Identify which cell holds the provided text, then report its (x, y) central coordinate. 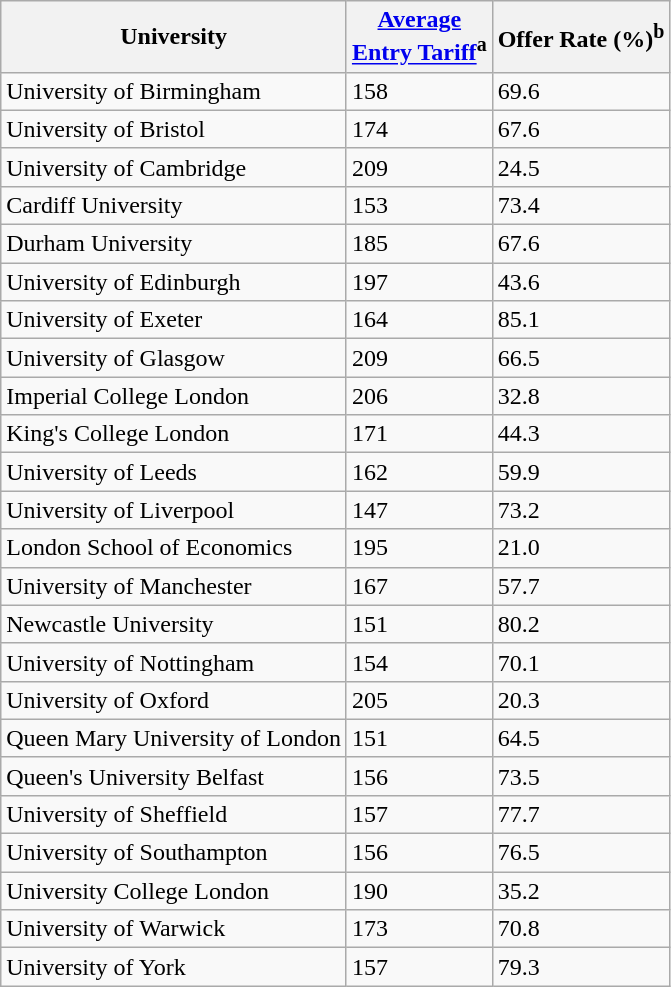
73.4 (581, 205)
167 (419, 586)
206 (419, 396)
57.7 (581, 586)
University of Liverpool (174, 510)
University of Warwick (174, 929)
University of Sheffield (174, 814)
University College London (174, 891)
Offer Rate (%)b (581, 37)
21.0 (581, 548)
20.3 (581, 700)
University of Exeter (174, 320)
64.5 (581, 738)
162 (419, 472)
35.2 (581, 891)
University (174, 37)
171 (419, 434)
77.7 (581, 814)
24.5 (581, 167)
Newcastle University (174, 624)
University of Leeds (174, 472)
173 (419, 929)
King's College London (174, 434)
University of York (174, 967)
205 (419, 700)
174 (419, 129)
76.5 (581, 853)
147 (419, 510)
Cardiff University (174, 205)
190 (419, 891)
154 (419, 662)
Average Entry Tariffa (419, 37)
164 (419, 320)
University of Bristol (174, 129)
Queen Mary University of London (174, 738)
University of Cambridge (174, 167)
69.6 (581, 91)
University of Birmingham (174, 91)
Imperial College London (174, 396)
70.8 (581, 929)
73.2 (581, 510)
University of Glasgow (174, 358)
University of Oxford (174, 700)
University of Nottingham (174, 662)
43.6 (581, 282)
66.5 (581, 358)
73.5 (581, 776)
158 (419, 91)
Durham University (174, 244)
59.9 (581, 472)
32.8 (581, 396)
University of Manchester (174, 586)
70.1 (581, 662)
153 (419, 205)
80.2 (581, 624)
195 (419, 548)
University of Southampton (174, 853)
44.3 (581, 434)
University of Edinburgh (174, 282)
185 (419, 244)
85.1 (581, 320)
79.3 (581, 967)
London School of Economics (174, 548)
197 (419, 282)
Queen's University Belfast (174, 776)
